Return the [X, Y] coordinate for the center point of the cell that contains the specified text.  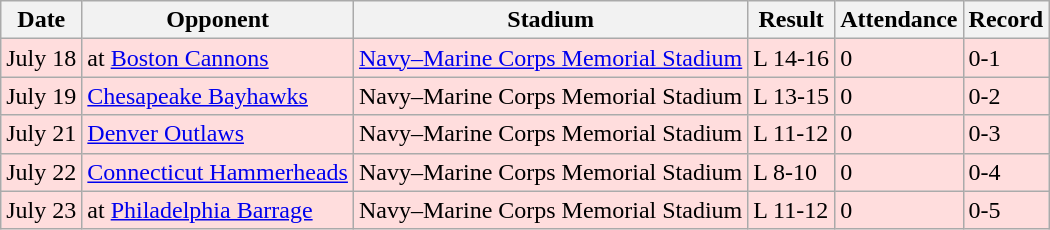
Chesapeake Bayhawks [218, 96]
Denver Outlaws [218, 134]
L 14-16 [792, 58]
L 8-10 [792, 172]
0-2 [1006, 96]
Attendance [899, 20]
July 18 [42, 58]
July 19 [42, 96]
July 21 [42, 134]
July 23 [42, 210]
0-5 [1006, 210]
Stadium [550, 20]
Result [792, 20]
L 13-15 [792, 96]
July 22 [42, 172]
0-4 [1006, 172]
0-1 [1006, 58]
Connecticut Hammerheads [218, 172]
at Boston Cannons [218, 58]
0-3 [1006, 134]
Date [42, 20]
Opponent [218, 20]
Record [1006, 20]
at Philadelphia Barrage [218, 210]
